Return the [x, y] coordinate for the center point of the cell that contains the specified text.  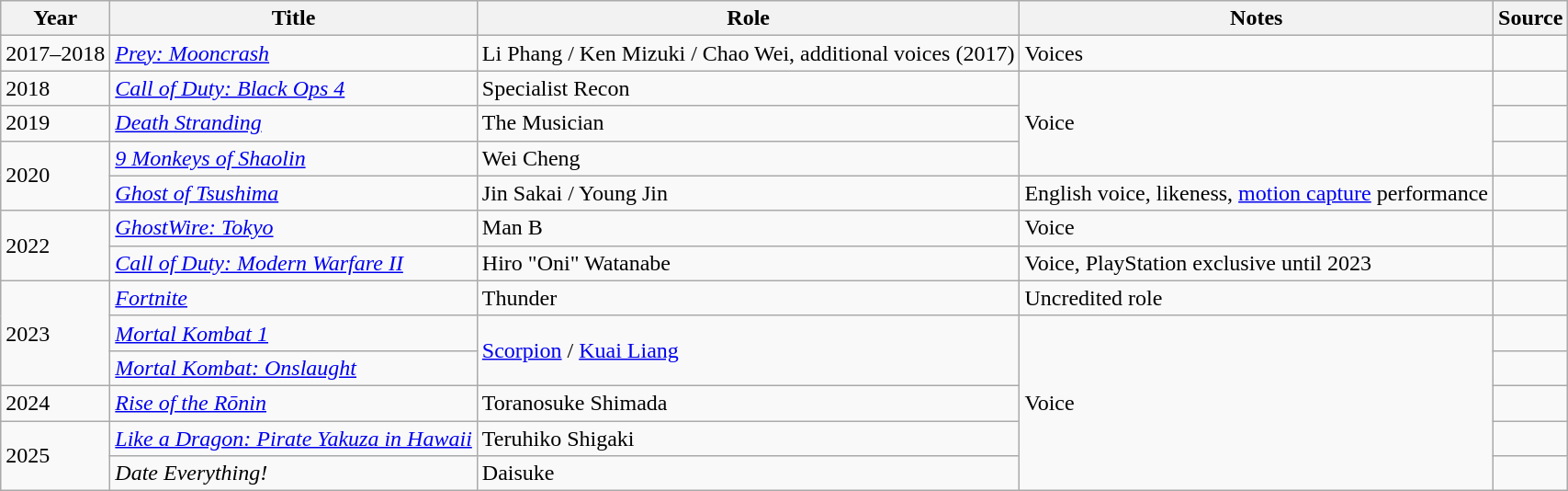
Like a Dragon: Pirate Yakuza in Hawaii [294, 439]
Prey: Mooncrash [294, 53]
Daisuke [748, 474]
9 Monkeys of Shaolin [294, 158]
2020 [55, 176]
2018 [55, 88]
2022 [55, 245]
Call of Duty: Black Ops 4 [294, 88]
Scorpion / Kuai Liang [748, 350]
Year [55, 18]
Specialist Recon [748, 88]
Fortnite [294, 298]
English voice, likeness, motion capture performance [1257, 193]
Call of Duty: Modern Warfare II [294, 263]
Ghost of Tsushima [294, 193]
2017–2018 [55, 53]
Death Stranding [294, 123]
2019 [55, 123]
Mortal Kombat: Onslaught [294, 368]
Hiro "Oni" Watanabe [748, 263]
2025 [55, 456]
Source [1530, 18]
Rise of the Rōnin [294, 403]
Notes [1257, 18]
Date Everything! [294, 474]
2024 [55, 403]
Toranosuke Shimada [748, 403]
Uncredited role [1257, 298]
Title [294, 18]
Man B [748, 228]
The Musician [748, 123]
Jin Sakai / Young Jin [748, 193]
GhostWire: Tokyo [294, 228]
Thunder [748, 298]
Teruhiko Shigaki [748, 439]
Voices [1257, 53]
Wei Cheng [748, 158]
Voice, PlayStation exclusive until 2023 [1257, 263]
Role [748, 18]
Mortal Kombat 1 [294, 333]
2023 [55, 333]
Li Phang / Ken Mizuki / Chao Wei, additional voices (2017) [748, 53]
